Output the [x, y] coordinate of the center of the cell containing the given text.  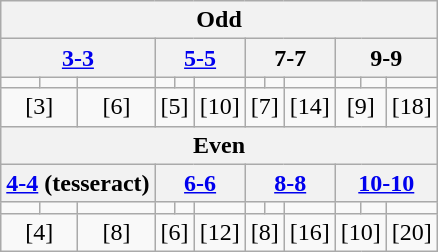
5-5 [200, 58]
6-6 [200, 183]
[5] [174, 107]
[14] [310, 107]
[18] [412, 107]
3-3 [78, 58]
[3] [40, 107]
Even [220, 145]
9-9 [386, 58]
7-7 [290, 58]
[9] [360, 107]
[16] [310, 232]
8-8 [290, 183]
[7] [264, 107]
4-4 (tesseract) [78, 183]
[12] [220, 232]
[4] [40, 232]
[20] [412, 232]
10-10 [386, 183]
Odd [220, 20]
